Identify which cell holds the provided text, then report its [X, Y] central coordinate. 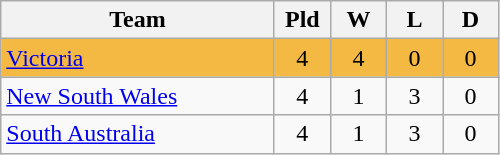
Team [138, 20]
New South Wales [138, 96]
D [470, 20]
W [358, 20]
South Australia [138, 134]
L [414, 20]
Victoria [138, 58]
Pld [302, 20]
